Find where the given text appears and provide that cell's center as [X, Y] coordinate. 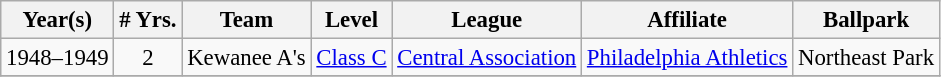
Affiliate [688, 20]
Philadelphia Athletics [688, 58]
Year(s) [58, 20]
Northeast Park [866, 58]
# Yrs. [148, 20]
1948–1949 [58, 58]
League [487, 20]
Ballpark [866, 20]
2 [148, 58]
Level [352, 20]
Class C [352, 58]
Central Association [487, 58]
Team [246, 20]
Kewanee A's [246, 58]
